Provide the [X, Y] coordinate of the cell's center where the given text is located.  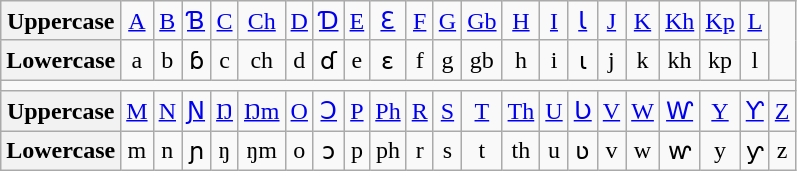
J [611, 21]
V [611, 111]
G [447, 21]
F [420, 21]
Ph [388, 111]
Ch [262, 21]
ɔ [328, 150]
h [521, 60]
r [420, 150]
z [782, 150]
ɛ [388, 60]
v [611, 150]
ŋm [262, 150]
g [447, 60]
D [299, 21]
b [167, 60]
n [167, 150]
I [554, 21]
Ɩ [582, 21]
c [225, 60]
W [643, 111]
Gb [482, 21]
ŋ [225, 150]
gb [482, 60]
M [137, 111]
T [482, 111]
y [720, 150]
H [521, 21]
A [137, 21]
B [167, 21]
ch [262, 60]
a [137, 60]
Ɛ [388, 21]
S [447, 111]
Ʋ [582, 111]
th [521, 150]
O [299, 111]
e [357, 60]
ɓ [196, 60]
t [482, 150]
o [299, 150]
ƴ [754, 150]
Ŋ [225, 111]
ɗ [328, 60]
s [447, 150]
C [225, 21]
ɲ [196, 150]
L [754, 21]
Ɔ [328, 111]
Z [782, 111]
Ƴ [754, 111]
Ŋm [262, 111]
kp [720, 60]
m [137, 150]
N [167, 111]
Ⱳ [679, 111]
w [643, 150]
ɩ [582, 60]
l [754, 60]
d [299, 60]
j [611, 60]
f [420, 60]
ʋ [582, 150]
Ɓ [196, 21]
R [420, 111]
Kp [720, 21]
Ɲ [196, 111]
Y [720, 111]
K [643, 21]
k [643, 60]
kh [679, 60]
u [554, 150]
ⱳ [679, 150]
Ɗ [328, 21]
p [357, 150]
i [554, 60]
Kh [679, 21]
ph [388, 150]
E [357, 21]
U [554, 111]
Th [521, 111]
P [357, 111]
